For the text-containing cell, return its midpoint in (x, y) coordinate format. 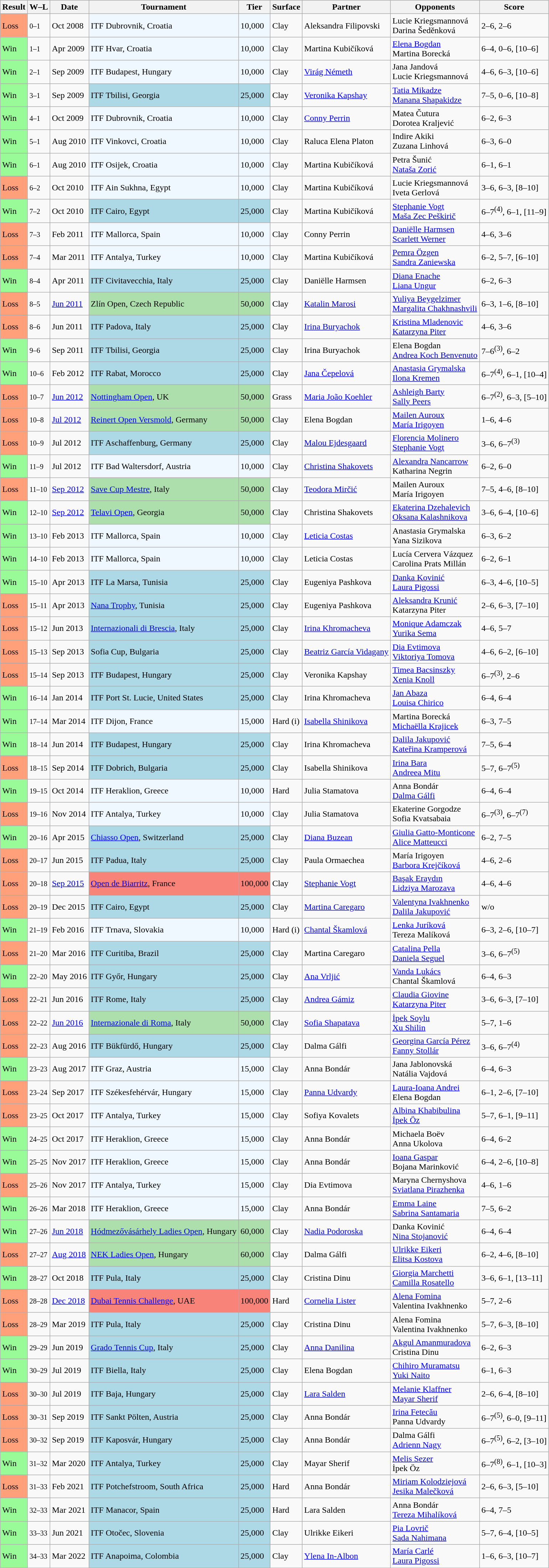
ITF Trnava, Slovakia (164, 930)
Valentyna Ivakhnenko Dalila Jakupović (435, 907)
6–7(5), 6–2, [3–10] (514, 1440)
28–29 (38, 1324)
Anastasia Grymalska Ilona Kremen (435, 374)
6–7(3), 6–7(7) (514, 814)
6–1, 6–1 (514, 165)
34–33 (38, 1556)
4–6, 5–7 (514, 628)
Oct 2009 (69, 118)
Teodora Mirčić (346, 489)
31–33 (38, 1486)
ITF Rabat, Morocco (164, 374)
ITF Padova, Italy (164, 327)
Open de Biarritz, France (164, 883)
23–23 (38, 1069)
Nadia Podoroska (346, 1231)
1–6, 6–3, [10–7] (514, 1556)
17–14 (38, 721)
ITF Ain Sukhna, Egypt (164, 187)
18–15 (38, 768)
2–1 (38, 72)
Oct 2014 (69, 791)
25–25 (38, 1162)
Jun 2021 (69, 1533)
Ulrikke Eikeri (346, 1533)
Catalina Pella Daniela Seguel (435, 953)
Ulrikke Eikeri Elitsa Kostova (435, 1255)
ITF Baja, Hungary (164, 1394)
Telavi Open, Georgia (164, 513)
Tier (254, 7)
19–16 (38, 814)
3–6, 6–3, [7–10] (514, 999)
8–6 (38, 327)
Feb 2021 (69, 1486)
6–2, 7–5 (514, 837)
20–18 (38, 883)
Apr 2009 (69, 48)
23–24 (38, 1092)
Indire Akiki Zuzana Linhová (435, 141)
Georgina García Pérez Fanny Stollár (435, 1046)
9–6 (38, 350)
22–23 (38, 1046)
ITF Győr, Hungary (164, 976)
Result (14, 7)
21–19 (38, 930)
Ylena In-Albon (346, 1556)
1–6, 4–6 (514, 420)
15–10 (38, 582)
24–25 (38, 1138)
ITF Anapoima, Colombia (164, 1556)
Internazionale di Roma, Italy (164, 1022)
7–5, 6–4 (514, 744)
Aug 2018 (69, 1255)
11–9 (38, 466)
20–19 (38, 907)
Petra Šunić Nataša Zorić (435, 165)
6–4, 2–6, [10–8] (514, 1162)
22–22 (38, 1022)
Timea Bacsinszky Xenia Knoll (435, 675)
ITF Dobrich, Bulgaria (164, 768)
Pemra Özgen Sandra Zaniewska (435, 257)
W–L (38, 7)
Dalma Gálfi Adrienn Nagy (435, 1440)
Mayar Sherif (346, 1464)
27–27 (38, 1255)
ITF Dijon, France (164, 721)
5–7, 6–1, [9–11] (514, 1116)
Reinert Open Versmold, Germany (164, 420)
Miriam Kolodziejová Jesika Malečková (435, 1486)
7–2 (38, 211)
18–14 (38, 744)
ITF Otočec, Slovenia (164, 1533)
31–32 (38, 1464)
ITF Biella, Italy (164, 1370)
Kristina Mladenovic Katarzyna Piter (435, 327)
Sep 2017 (69, 1092)
6–2, 6–0 (514, 466)
Daniëlle Harmsen Scarlett Werner (435, 234)
6–3, 6–2 (514, 535)
6–1 (38, 165)
8–4 (38, 280)
Danka Kovinić Nina Stojanović (435, 1231)
33–33 (38, 1533)
Aleksandra Filipovski (346, 26)
Paula Ormaechea (346, 860)
Florencia Molinero Stephanie Vogt (435, 443)
Chihiro Muramatsu Yuki Naito (435, 1370)
Mar 2011 (69, 257)
Sep 2011 (69, 350)
6–3, 1–6, [8–10] (514, 304)
Sofia Shapatava (346, 1022)
Albina Khabibulina İpek Öz (435, 1116)
Grass (286, 396)
Date (69, 7)
7–5, 6–2 (514, 1208)
7–3 (38, 234)
30–31 (38, 1417)
Diana Enache Liana Ungur (435, 280)
Mar 2022 (69, 1556)
21–20 (38, 953)
4–1 (38, 118)
20–16 (38, 837)
Başak Eraydın Lidziya Marozava (435, 883)
2–6, 6–4, [8–10] (514, 1394)
10–6 (38, 374)
Ioana Gaspar Bojana Marinković (435, 1162)
Anna Danilina (346, 1347)
Internazionali di Brescia, Italy (164, 628)
Aug 2017 (69, 1069)
Emma Laine Sabrina Santamaria (435, 1208)
6–4, 6–2 (514, 1138)
11–10 (38, 489)
6–2 (38, 187)
Surface (286, 7)
Chantal Škamlová (346, 930)
3–6, 6–7(3) (514, 443)
Katalin Marosi (346, 304)
Nov 2014 (69, 814)
Dia Evtimova (346, 1185)
2–6, 6–3, [5–10] (514, 1486)
4–6, 1–6 (514, 1185)
Tournament (164, 7)
6–2, 4–6, [8–10] (514, 1255)
6–7(4), 6–1, [10–4] (514, 374)
6–3, 4–6, [10–5] (514, 582)
Jan Abaza Louisa Chirico (435, 698)
Giulia Gatto-Monticone Alice Matteucci (435, 837)
6–3, 2–6, [10–7] (514, 930)
10–7 (38, 396)
25–26 (38, 1185)
Sep 2015 (69, 883)
7–5, 0–6, [10–8] (514, 95)
6–7(5), 6–0, [9–11] (514, 1417)
Diana Buzean (346, 837)
Ekaterine Gorgodze Sofia Kvatsabaia (435, 814)
ITF Curitiba, Brazil (164, 953)
ITF Manacor, Spain (164, 1510)
Laura-Ioana Andrei Elena Bogdan (435, 1092)
4–6, 4–6 (514, 883)
2–6, 6–3, [7–10] (514, 605)
Irina Bara Andreea Mitu (435, 768)
Yuliya Beygelzimer Margalita Chakhnashvili (435, 304)
3–6, 6–1, [13–11] (514, 1277)
29–29 (38, 1347)
Feb 2016 (69, 930)
Alexandra Nancarrow Katharina Negrin (435, 466)
ITF Padua, Italy (164, 860)
6–4, 7–5 (514, 1510)
19–15 (38, 791)
ITF Bükfürdő, Hungary (164, 1046)
NEK Ladies Open, Hungary (164, 1255)
María Carlé Laura Pigossi (435, 1556)
Mar 2021 (69, 1510)
3–6, 6–7(4) (514, 1046)
30–32 (38, 1440)
Mar 2014 (69, 721)
Sofiya Kovalets (346, 1116)
İpek Soylu Xu Shilin (435, 1022)
Lucie Kriegsmannová Iveta Gerlová (435, 187)
32–33 (38, 1510)
0–1 (38, 26)
Apr 2011 (69, 280)
7–5, 4–6, [8–10] (514, 489)
Michaela Boëv Anna Ukolova (435, 1138)
Jun 2018 (69, 1231)
Hódmezővásárhely Ladies Open, Hungary (164, 1231)
5–1 (38, 141)
6–3, 6–0 (514, 141)
ITF Port St. Lucie, United States (164, 698)
2–6, 2–6 (514, 26)
Opponents (435, 7)
Lucía Cervera Vázquez Carolina Prats Millán (435, 559)
Partner (346, 7)
5–7, 6–7(5) (514, 768)
6–4, 0–6, [10–6] (514, 48)
15–14 (38, 675)
5–7, 6–4, [10–5] (514, 1533)
Jun 2014 (69, 744)
Giorgia Marchetti Camilla Rosatello (435, 1277)
6–1, 6–3 (514, 1370)
ITF Potchefstroom, South Africa (164, 1486)
15–11 (38, 605)
7–6(3), 6–2 (514, 350)
Lucie Kriegsmannová Darina Šeděnková (435, 26)
22–20 (38, 976)
Jan 2014 (69, 698)
Save Cup Mestre, Italy (164, 489)
8–5 (38, 304)
Jun 2019 (69, 1347)
28–27 (38, 1277)
Dalila Jakupović Kateřina Kramperová (435, 744)
16–14 (38, 698)
Panna Udvardy (346, 1092)
6–1, 2–6, [7–10] (514, 1092)
ITF Hvar, Croatia (164, 48)
Ana Vrljić (346, 976)
10–8 (38, 420)
12–10 (38, 513)
Score (514, 7)
26–26 (38, 1208)
ITF Rome, Italy (164, 999)
14–10 (38, 559)
Mar 2020 (69, 1464)
13–10 (38, 535)
Melanie Klaffner Mayar Sherif (435, 1394)
ITF Graz, Austria (164, 1069)
Feb 2011 (69, 234)
Anna Bondár Dalma Gálfi (435, 791)
Feb 2012 (69, 374)
Irina Fetecău Panna Udvardy (435, 1417)
10–9 (38, 443)
Oct 2018 (69, 1277)
Dec 2018 (69, 1301)
Maryna Chernyshova Sviatlana Pirazhenka (435, 1185)
7–4 (38, 257)
4–6, 2–6 (514, 860)
Virág Németh (346, 72)
Jun 2015 (69, 860)
May 2016 (69, 976)
15–12 (38, 628)
15–13 (38, 652)
20–17 (38, 860)
Anastasia Grymalska Yana Sizikova (435, 535)
5–7, 6–3, [8–10] (514, 1324)
ITF Székesfehérvár, Hungary (164, 1092)
22–21 (38, 999)
6–7(8), 6–1, [10–3] (514, 1464)
Danka Kovinić Laura Pigossi (435, 582)
28–28 (38, 1301)
1–1 (38, 48)
Pia Lovrič Sada Nahimana (435, 1533)
Nana Trophy, Tunisia (164, 605)
3–6, 6–7(5) (514, 953)
Ashleigh Barty Sally Peers (435, 396)
ITF Aschaffenburg, Germany (164, 443)
Apr 2015 (69, 837)
Martina Borecká Michaëlla Krajicek (435, 721)
Daniëlle Harmsen (346, 280)
Jana Čepelová (346, 374)
ITF Kaposvár, Hungary (164, 1440)
Ekaterina Dzehalevich Oksana Kalashnikova (435, 513)
Cornelia Lister (346, 1301)
Lenka Juríková Tereza Malíková (435, 930)
27–26 (38, 1231)
Matea Čutura Dorotea Kraljević (435, 118)
6–7(4), 6–1, [11–9] (514, 211)
6–7(3), 2–6 (514, 675)
5–7, 2–6 (514, 1301)
Andrea Gámiz (346, 999)
6–7(2), 6–3, [5–10] (514, 396)
Akgul Amanmuradova Cristina Dinu (435, 1347)
Aleksandra Krunić Katarzyna Piter (435, 605)
3–1 (38, 95)
Anna Bondár Tereza Mihalíková (435, 1510)
Jun 2012 (69, 396)
Dia Evtimova Viktoriya Tomova (435, 652)
Vanda Lukács Chantal Škamlová (435, 976)
6–3, 7–5 (514, 721)
6–2, 5–7, [6–10] (514, 257)
ITF Osijek, Croatia (164, 165)
Elena Bogdan Martina Borecká (435, 48)
Melis Sezer İpek Öz (435, 1464)
30–29 (38, 1370)
4–6, 6–2, [6–10] (514, 652)
w/o (514, 907)
Mar 2018 (69, 1208)
Dubai Tennis Challenge, UAE (164, 1301)
Mar 2019 (69, 1324)
Zlín Open, Czech Republic (164, 304)
Claudia Giovine Katarzyna Piter (435, 999)
Monique Adamczak Yurika Sema (435, 628)
Grado Tennis Cup, Italy (164, 1347)
30–30 (38, 1394)
6–2, 6–1 (514, 559)
Chiasso Open, Switzerland (164, 837)
Dec 2015 (69, 907)
Beatriz García Vidagany (346, 652)
3–6, 6–4, [10–6] (514, 513)
ITF Civitavecchia, Italy (164, 280)
Maria João Koehler (346, 396)
Sofia Cup, Bulgaria (164, 652)
Stephanie Vogt Maša Zec Peškirič (435, 211)
4–6, 6–3, [10–6] (514, 72)
ITF Sankt Pölten, Austria (164, 1417)
Nottingham Open, UK (164, 396)
Mar 2016 (69, 953)
ITF La Marsa, Tunisia (164, 582)
ITF Vinkovci, Croatia (164, 141)
Aug 2016 (69, 1046)
Jun 2013 (69, 628)
Jana Jablonovská Natália Vajdová (435, 1069)
Tatia Mikadze Manana Shapakidze (435, 95)
ITF Bad Waltersdorf, Austria (164, 466)
Malou Ejdesgaard (346, 443)
María Irigoyen Barbora Krejčíková (435, 860)
Oct 2008 (69, 26)
Jana Jandová Lucie Kriegsmannová (435, 72)
23–25 (38, 1116)
5–7, 1–6 (514, 1022)
Elena Bogdan Andrea Koch Benvenuto (435, 350)
Raluca Elena Platon (346, 141)
3–6, 6–3, [8–10] (514, 187)
Stephanie Vogt (346, 883)
Sep 2014 (69, 768)
